Scan for the cell matching the given text and deliver its [X, Y] coordinate at center. 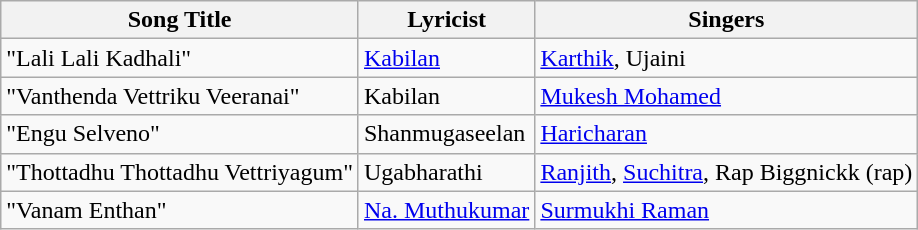
Lyricist [446, 20]
Mukesh Mohamed [726, 96]
Ranjith, Suchitra, Rap Biggnickk (rap) [726, 172]
Shanmugaseelan [446, 134]
Ugabharathi [446, 172]
Karthik, Ujaini [726, 58]
Song Title [180, 20]
"Vanam Enthan" [180, 210]
Haricharan [726, 134]
Surmukhi Raman [726, 210]
"Engu Selveno" [180, 134]
"Thottadhu Thottadhu Vettriyagum" [180, 172]
Na. Muthukumar [446, 210]
"Vanthenda Vettriku Veeranai" [180, 96]
Singers [726, 20]
"Lali Lali Kadhali" [180, 58]
